Pinpoint the cell where the given text exists, returning its [X, Y] midpoint coordinate. 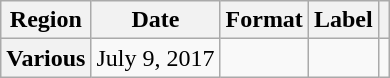
July 9, 2017 [156, 58]
Various [46, 58]
Region [46, 20]
Date [156, 20]
Format [264, 20]
Label [343, 20]
